Capture the cell that displays the provided text and extract its [X, Y] central coordinate. 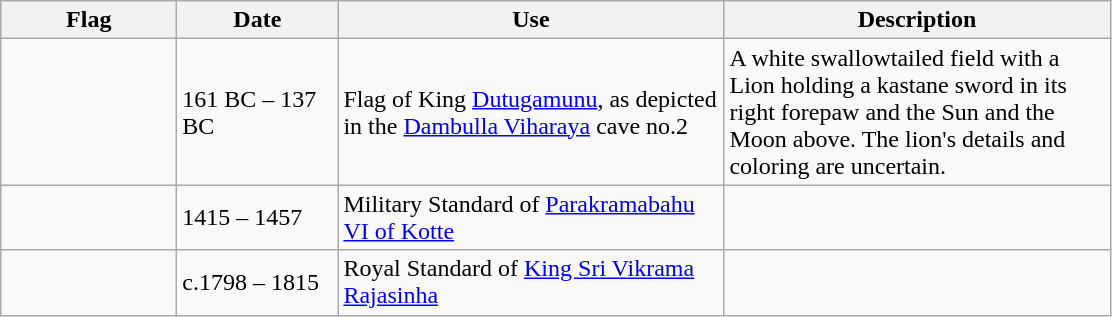
Use [531, 20]
Military Standard of Parakramabahu VI of Kotte [531, 218]
1415 – 1457 [258, 218]
Flag of King Dutugamunu, as depicted in the Dambulla Viharaya cave no.2 [531, 112]
Flag [89, 20]
Date [258, 20]
Royal Standard of King Sri Vikrama Rajasinha [531, 282]
Description [917, 20]
c.1798 – 1815 [258, 282]
161 BC – 137 BC [258, 112]
